Return (X, Y) of the center of cell containing provided text 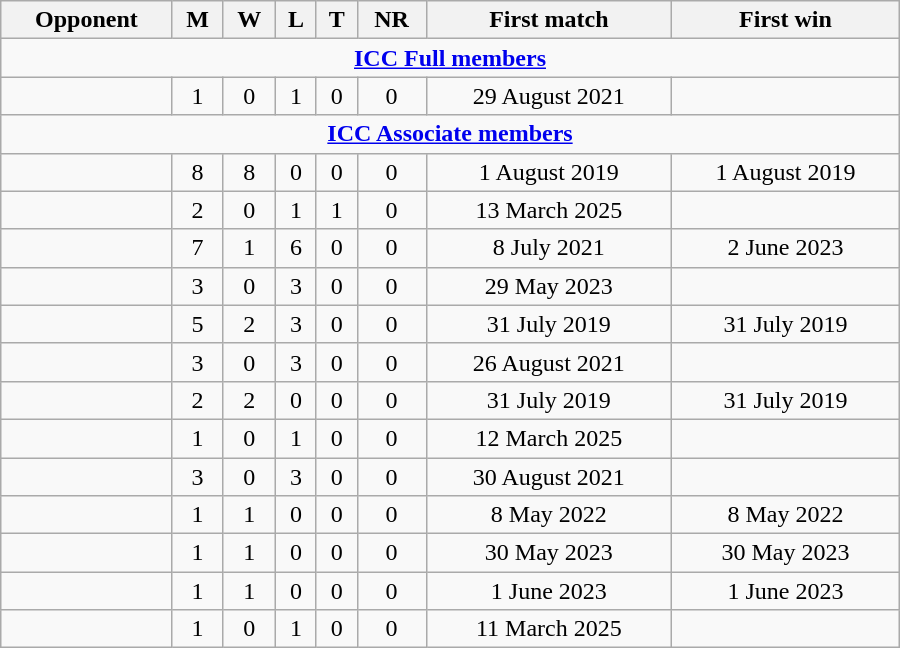
NR (392, 20)
T (336, 20)
5 (198, 324)
W (250, 20)
ICC Full members (450, 58)
M (198, 20)
6 (296, 248)
11 March 2025 (549, 629)
7 (198, 248)
8 July 2021 (549, 248)
29 May 2023 (549, 286)
2 June 2023 (786, 248)
13 March 2025 (549, 210)
12 March 2025 (549, 438)
26 August 2021 (549, 362)
First match (549, 20)
29 August 2021 (549, 96)
Opponent (86, 20)
30 August 2021 (549, 477)
L (296, 20)
ICC Associate members (450, 134)
First win (786, 20)
